Extract the [x, y] coordinate from the center of the cell holding the provided text.  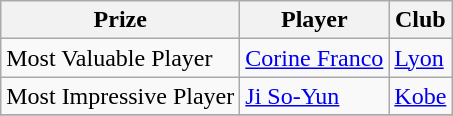
Most Impressive Player [120, 96]
Ji So-Yun [314, 96]
Club [420, 20]
Kobe [420, 96]
Prize [120, 20]
Most Valuable Player [120, 58]
Corine Franco [314, 58]
Lyon [420, 58]
Player [314, 20]
